Identify which cell holds the provided text, then report its (x, y) central coordinate. 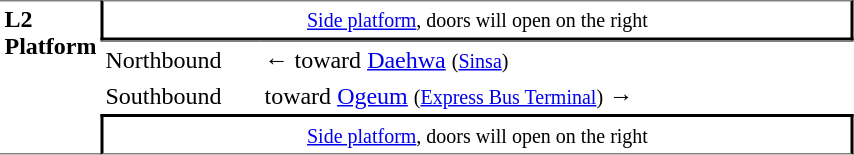
toward Ogeum (Express Bus Terminal) → (557, 96)
← toward Daehwa (Sinsa) (557, 59)
L2Platform (50, 77)
Northbound (180, 59)
Southbound (180, 96)
